Scan for the cell matching the given text and deliver its [x, y] coordinate at center. 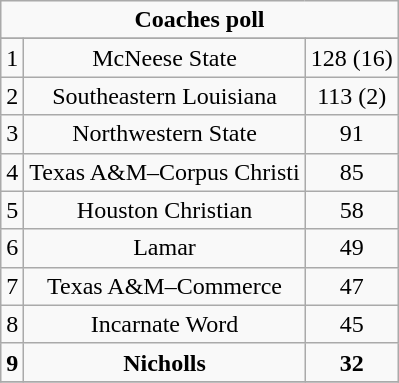
6 [12, 248]
45 [352, 324]
Incarnate Word [164, 324]
2 [12, 96]
Northwestern State [164, 134]
Southeastern Louisiana [164, 96]
91 [352, 134]
4 [12, 172]
3 [12, 134]
Texas A&M–Commerce [164, 286]
9 [12, 362]
113 (2) [352, 96]
32 [352, 362]
47 [352, 286]
Nicholls [164, 362]
Coaches poll [200, 20]
5 [12, 210]
85 [352, 172]
128 (16) [352, 58]
1 [12, 58]
McNeese State [164, 58]
7 [12, 286]
Houston Christian [164, 210]
58 [352, 210]
8 [12, 324]
Texas A&M–Corpus Christi [164, 172]
49 [352, 248]
Lamar [164, 248]
